Find where the given text appears and provide that cell's center as (x, y) coordinate. 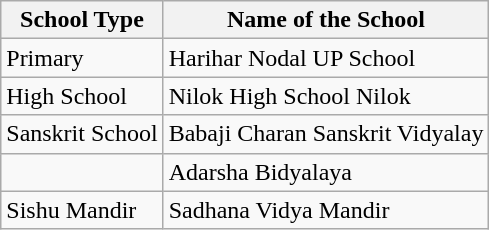
Harihar Nodal UP School (326, 58)
High School (82, 96)
Sadhana Vidya Mandir (326, 210)
Nilok High School Nilok (326, 96)
Adarsha Bidyalaya (326, 172)
Primary (82, 58)
Name of the School (326, 20)
Sishu Mandir (82, 210)
Babaji Charan Sanskrit Vidyalay (326, 134)
School Type (82, 20)
Sanskrit School (82, 134)
